Capture the cell that displays the provided text and extract its (x, y) central coordinate. 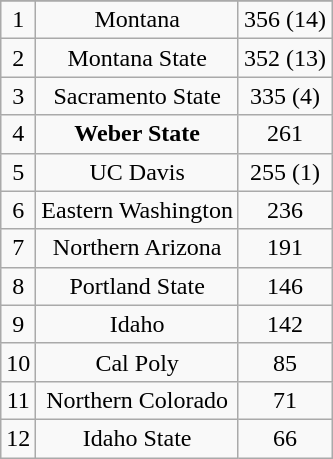
Cal Poly (138, 362)
10 (18, 362)
Northern Colorado (138, 400)
236 (284, 210)
356 (14) (284, 20)
71 (284, 400)
Idaho (138, 324)
1 (18, 20)
7 (18, 248)
9 (18, 324)
8 (18, 286)
Weber State (138, 134)
261 (284, 134)
Eastern Washington (138, 210)
85 (284, 362)
UC Davis (138, 172)
Idaho State (138, 438)
335 (4) (284, 96)
Portland State (138, 286)
255 (1) (284, 172)
2 (18, 58)
Northern Arizona (138, 248)
Montana (138, 20)
Sacramento State (138, 96)
11 (18, 400)
12 (18, 438)
352 (13) (284, 58)
191 (284, 248)
Montana State (138, 58)
146 (284, 286)
6 (18, 210)
5 (18, 172)
142 (284, 324)
66 (284, 438)
4 (18, 134)
3 (18, 96)
